Locate the cell with the specified text and output its (X, Y) center coordinate. 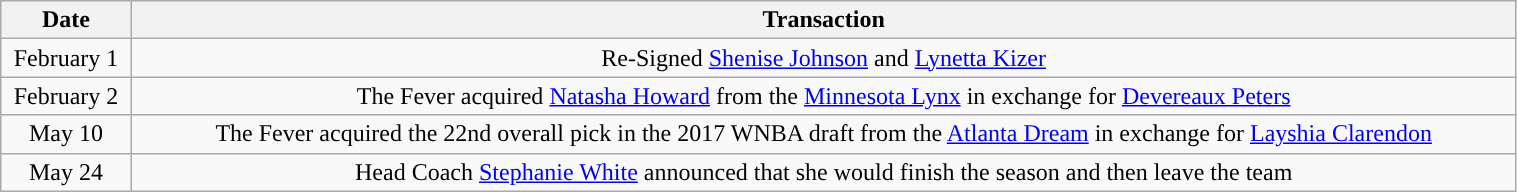
February 1 (66, 58)
February 2 (66, 96)
Re-Signed Shenise Johnson and Lynetta Kizer (824, 58)
Date (66, 20)
The Fever acquired Natasha Howard from the Minnesota Lynx in exchange for Devereaux Peters (824, 96)
Head Coach Stephanie White announced that she would finish the season and then leave the team (824, 172)
Transaction (824, 20)
May 24 (66, 172)
The Fever acquired the 22nd overall pick in the 2017 WNBA draft from the Atlanta Dream in exchange for Layshia Clarendon (824, 134)
May 10 (66, 134)
